Return (X, Y) of the center of cell containing provided text 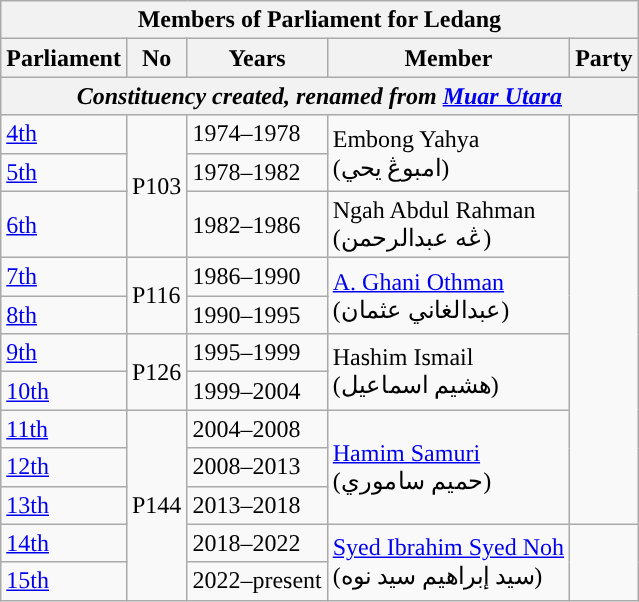
P116 (156, 296)
2004–2008 (257, 429)
1999–2004 (257, 391)
P103 (156, 186)
No (156, 58)
Embong Yahya (امبوڠ يحي) (448, 153)
7th (64, 277)
Members of Parliament for Ledang (320, 20)
Constituency created, renamed from Muar Utara (320, 96)
5th (64, 172)
10th (64, 391)
P144 (156, 505)
Syed Ibrahim Syed Noh (سيد إبراهيم سيد نوه) (448, 562)
A. Ghani Othman (عبدالغاني عثمان‎) (448, 296)
Party (604, 58)
2013–2018 (257, 505)
Ngah Abdul Rahman (ڠه عبدالرحمن) (448, 224)
1974–1978 (257, 134)
9th (64, 353)
Member (448, 58)
1982–1986 (257, 224)
1995–1999 (257, 353)
15th (64, 581)
1990–1995 (257, 315)
14th (64, 543)
13th (64, 505)
Hashim Ismail (هشيم اسماعيل) (448, 372)
1986–1990 (257, 277)
12th (64, 467)
8th (64, 315)
Years (257, 58)
Hamim Samuri (حميم ساموري‎) (448, 467)
2018–2022 (257, 543)
6th (64, 224)
2022–present (257, 581)
2008–2013 (257, 467)
4th (64, 134)
Parliament (64, 58)
P126 (156, 372)
11th (64, 429)
1978–1982 (257, 172)
